From the cell containing the given text, extract its center point as (x, y) coordinate. 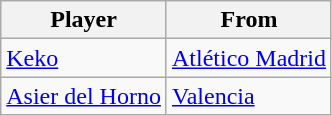
Atlético Madrid (248, 58)
Asier del Horno (84, 96)
Keko (84, 58)
Player (84, 20)
From (248, 20)
Valencia (248, 96)
